For the text-containing cell, return its midpoint in [x, y] coordinate format. 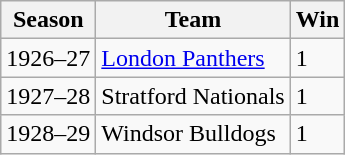
London Panthers [193, 58]
1926–27 [48, 58]
Win [318, 20]
Stratford Nationals [193, 96]
Team [193, 20]
1928–29 [48, 134]
Windsor Bulldogs [193, 134]
1927–28 [48, 96]
Season [48, 20]
